Determine the [x, y] coordinate at the center of the cell enclosing the given text.  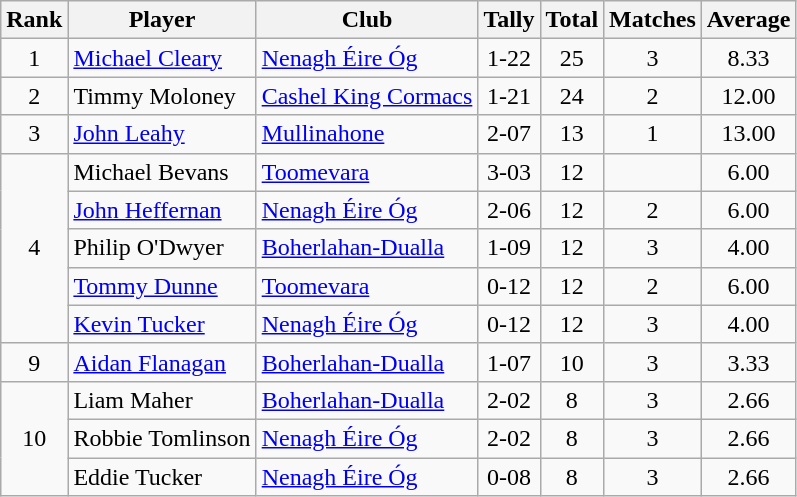
0-08 [509, 477]
1-21 [509, 96]
Club [367, 20]
Tommy Dunne [162, 286]
Rank [34, 20]
9 [34, 362]
3.33 [748, 362]
2-06 [509, 210]
3-03 [509, 172]
John Leahy [162, 134]
Aidan Flanagan [162, 362]
Timmy Moloney [162, 96]
Kevin Tucker [162, 324]
Michael Bevans [162, 172]
12.00 [748, 96]
1-09 [509, 248]
24 [572, 96]
Eddie Tucker [162, 477]
4 [34, 248]
Liam Maher [162, 400]
2-07 [509, 134]
Philip O'Dwyer [162, 248]
25 [572, 58]
13.00 [748, 134]
1-22 [509, 58]
Cashel King Cormacs [367, 96]
Michael Cleary [162, 58]
Tally [509, 20]
Matches [653, 20]
Player [162, 20]
John Heffernan [162, 210]
Mullinahone [367, 134]
Robbie Tomlinson [162, 438]
8.33 [748, 58]
1-07 [509, 362]
Average [748, 20]
13 [572, 134]
Total [572, 20]
